Scan for the cell matching the given text and deliver its (x, y) coordinate at center. 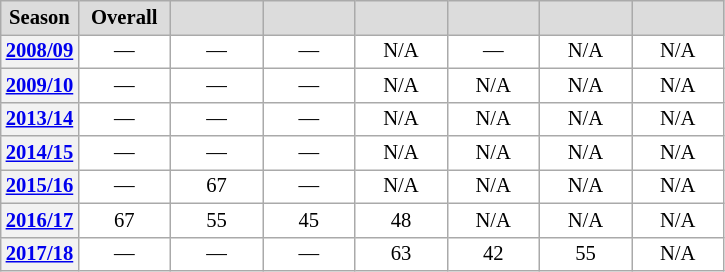
Overall (124, 17)
2014/15 (40, 153)
2008/09 (40, 51)
2017/18 (40, 254)
63 (401, 254)
2016/17 (40, 220)
2013/14 (40, 119)
Season (40, 17)
48 (401, 220)
2015/16 (40, 186)
45 (309, 220)
42 (493, 254)
2009/10 (40, 85)
